Locate the cell with the specified text and output its (X, Y) center coordinate. 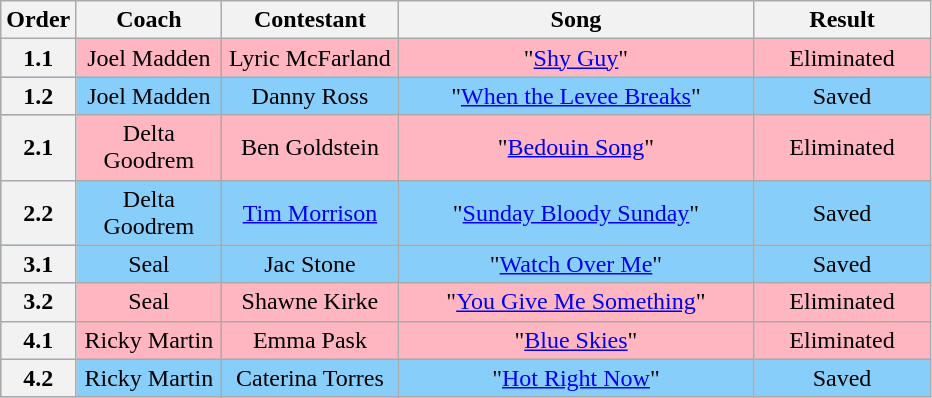
"Hot Right Now" (576, 378)
Emma Pask (310, 340)
Order (38, 20)
"Blue Skies" (576, 340)
1.1 (38, 58)
"Bedouin Song" (576, 148)
Ben Goldstein (310, 148)
Danny Ross (310, 96)
Result (842, 20)
4.2 (38, 378)
Caterina Torres (310, 378)
"Sunday Bloody Sunday" (576, 212)
4.1 (38, 340)
"When the Levee Breaks" (576, 96)
3.1 (38, 264)
"Shy Guy" (576, 58)
Coach (149, 20)
Tim Morrison (310, 212)
Shawne Kirke (310, 302)
1.2 (38, 96)
Song (576, 20)
Lyric McFarland (310, 58)
Contestant (310, 20)
"You Give Me Something" (576, 302)
"Watch Over Me" (576, 264)
2.2 (38, 212)
Jac Stone (310, 264)
3.2 (38, 302)
2.1 (38, 148)
